Extract the [x, y] coordinate from the center of the cell holding the provided text.  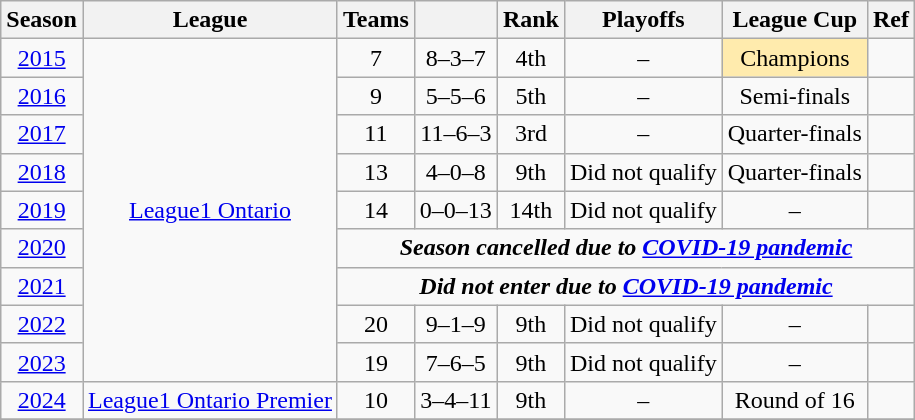
Teams [376, 20]
10 [376, 400]
14th [530, 210]
2015 [42, 58]
9–1–9 [456, 324]
2023 [42, 362]
League1 Ontario [210, 210]
Season [42, 20]
Champions [794, 58]
Playoffs [643, 20]
11–6–3 [456, 134]
8–3–7 [456, 58]
Did not enter due to COVID-19 pandemic [626, 286]
2022 [42, 324]
Semi-finals [794, 96]
20 [376, 324]
13 [376, 172]
7 [376, 58]
4th [530, 58]
3rd [530, 134]
Ref [890, 20]
League Cup [794, 20]
2021 [42, 286]
Rank [530, 20]
Round of 16 [794, 400]
14 [376, 210]
3–4–11 [456, 400]
4–0–8 [456, 172]
9 [376, 96]
5th [530, 96]
League [210, 20]
2018 [42, 172]
League1 Ontario Premier [210, 400]
0–0–13 [456, 210]
2019 [42, 210]
2017 [42, 134]
Season cancelled due to COVID-19 pandemic [626, 248]
2016 [42, 96]
5–5–6 [456, 96]
11 [376, 134]
2020 [42, 248]
2024 [42, 400]
7–6–5 [456, 362]
19 [376, 362]
